Return the (x, y) coordinate for the center point of the cell that contains the specified text.  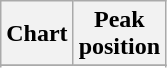
Chart (37, 34)
Peakposition (119, 34)
